Locate the cell with the specified text and output its [x, y] center coordinate. 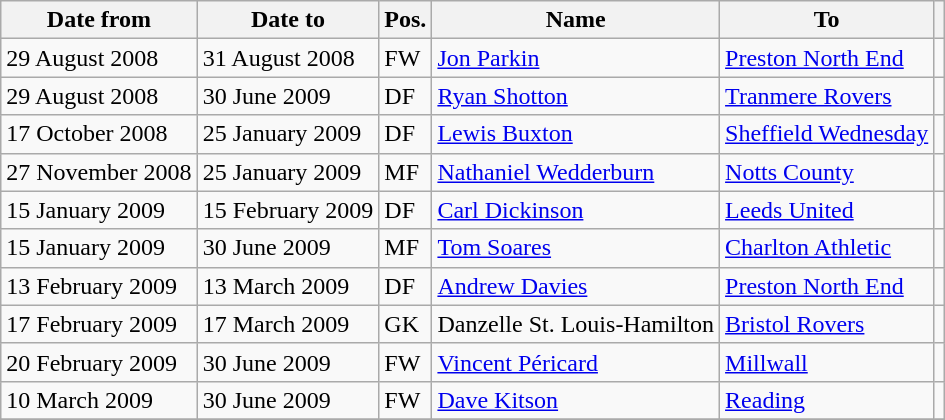
Dave Kitson [576, 400]
17 October 2008 [99, 134]
Pos. [406, 20]
Jon Parkin [576, 58]
Nathaniel Wedderburn [576, 172]
15 February 2009 [288, 210]
Name [576, 20]
Date from [99, 20]
Tom Soares [576, 248]
13 March 2009 [288, 286]
Millwall [827, 362]
13 February 2009 [99, 286]
Reading [827, 400]
Charlton Athletic [827, 248]
Andrew Davies [576, 286]
Vincent Péricard [576, 362]
Leeds United [827, 210]
GK [406, 324]
Tranmere Rovers [827, 96]
17 February 2009 [99, 324]
Danzelle St. Louis-Hamilton [576, 324]
To [827, 20]
Ryan Shotton [576, 96]
10 March 2009 [99, 400]
Date to [288, 20]
27 November 2008 [99, 172]
Carl Dickinson [576, 210]
Lewis Buxton [576, 134]
Bristol Rovers [827, 324]
17 March 2009 [288, 324]
20 February 2009 [99, 362]
31 August 2008 [288, 58]
Notts County [827, 172]
Sheffield Wednesday [827, 134]
